Scan for the cell matching the given text and deliver its [x, y] coordinate at center. 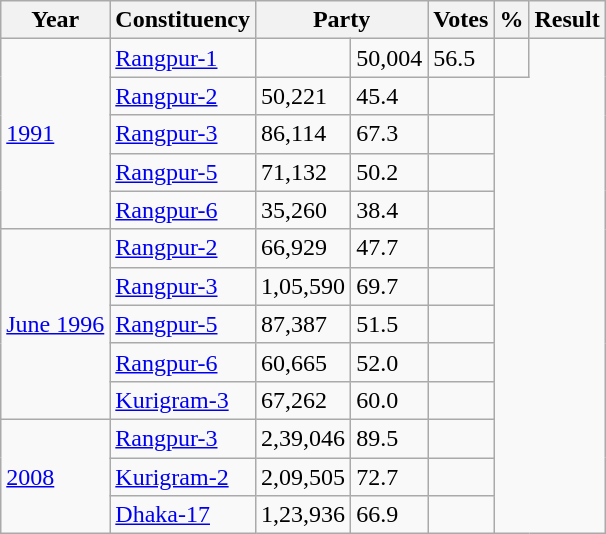
Year [56, 20]
72.7 [390, 477]
50.2 [390, 172]
45.4 [390, 96]
Dhaka-17 [183, 515]
1991 [56, 134]
% [512, 20]
Constituency [183, 20]
2,09,505 [304, 477]
Kurigram-2 [183, 477]
67,262 [304, 400]
66.9 [390, 515]
Rangpur-1 [183, 58]
50,004 [390, 58]
2008 [56, 476]
Party [342, 20]
June 1996 [56, 324]
89.5 [390, 438]
71,132 [304, 172]
87,387 [304, 324]
38.4 [390, 210]
66,929 [304, 248]
35,260 [304, 210]
60,665 [304, 362]
1,23,936 [304, 515]
69.7 [390, 286]
86,114 [304, 134]
52.0 [390, 362]
51.5 [390, 324]
50,221 [304, 96]
Result [567, 20]
2,39,046 [304, 438]
47.7 [390, 248]
1,05,590 [304, 286]
60.0 [390, 400]
Kurigram-3 [183, 400]
67.3 [390, 134]
Votes [461, 20]
56.5 [461, 58]
